Capture the cell that displays the provided text and extract its [X, Y] central coordinate. 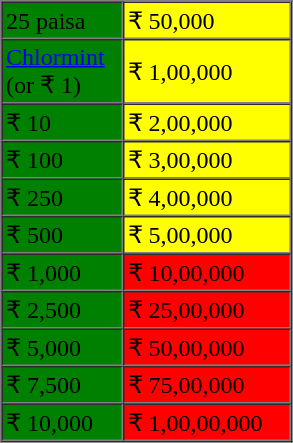
25 paisa [63, 21]
₹ 25,00,000 [207, 310]
₹ 7,500 [63, 385]
₹ 10,000 [63, 423]
₹ 1,00,00,000 [207, 423]
₹ 50,000 [207, 21]
₹ 500 [63, 235]
₹ 2,00,000 [207, 123]
₹ 50,00,000 [207, 347]
₹ 5,00,000 [207, 235]
₹ 100 [63, 160]
₹ 10,00,000 [207, 273]
₹ 4,00,000 [207, 197]
₹ 250 [63, 197]
Chlormint (or ₹ 1) [63, 71]
₹ 10 [63, 123]
₹ 2,500 [63, 310]
₹ 1,00,000 [207, 71]
₹ 1,000 [63, 273]
₹ 5,000 [63, 347]
₹ 75,00,000 [207, 385]
₹ 3,00,000 [207, 160]
